Output the (x, y) coordinate of the center of the cell containing the given text.  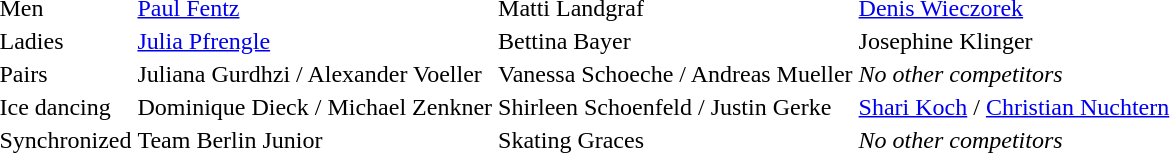
Vanessa Schoeche / Andreas Mueller (676, 74)
Dominique Dieck / Michael Zenkner (315, 107)
Shirleen Schoenfeld / Justin Gerke (676, 107)
Juliana Gurdhzi / Alexander Voeller (315, 74)
Bettina Bayer (676, 41)
Julia Pfrengle (315, 41)
